Determine the [X, Y] coordinate at the center of the cell enclosing the given text.  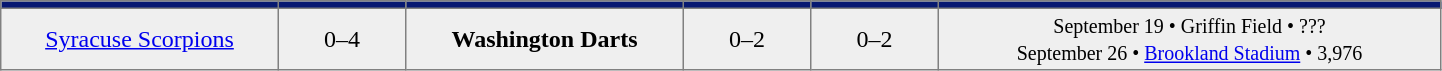
Washington Darts [545, 39]
0–4 [342, 39]
September 19 • Griffin Field • ???September 26 • Brookland Stadium • 3,976 [1189, 39]
Syracuse Scorpions [140, 39]
